Find where the given text appears and provide that cell's center as [X, Y] coordinate. 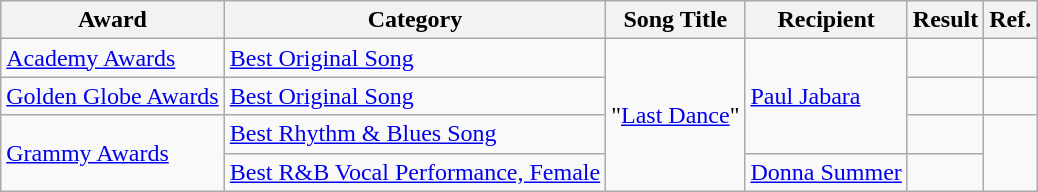
Best R&B Vocal Performance, Female [414, 172]
Song Title [676, 20]
Golden Globe Awards [113, 96]
Grammy Awards [113, 153]
Best Rhythm & Blues Song [414, 134]
"Last Dance" [676, 115]
Donna Summer [826, 172]
Ref. [1010, 20]
Category [414, 20]
Award [113, 20]
Recipient [826, 20]
Result [945, 20]
Paul Jabara [826, 96]
Academy Awards [113, 58]
